Identify which cell holds the provided text, then report its (x, y) central coordinate. 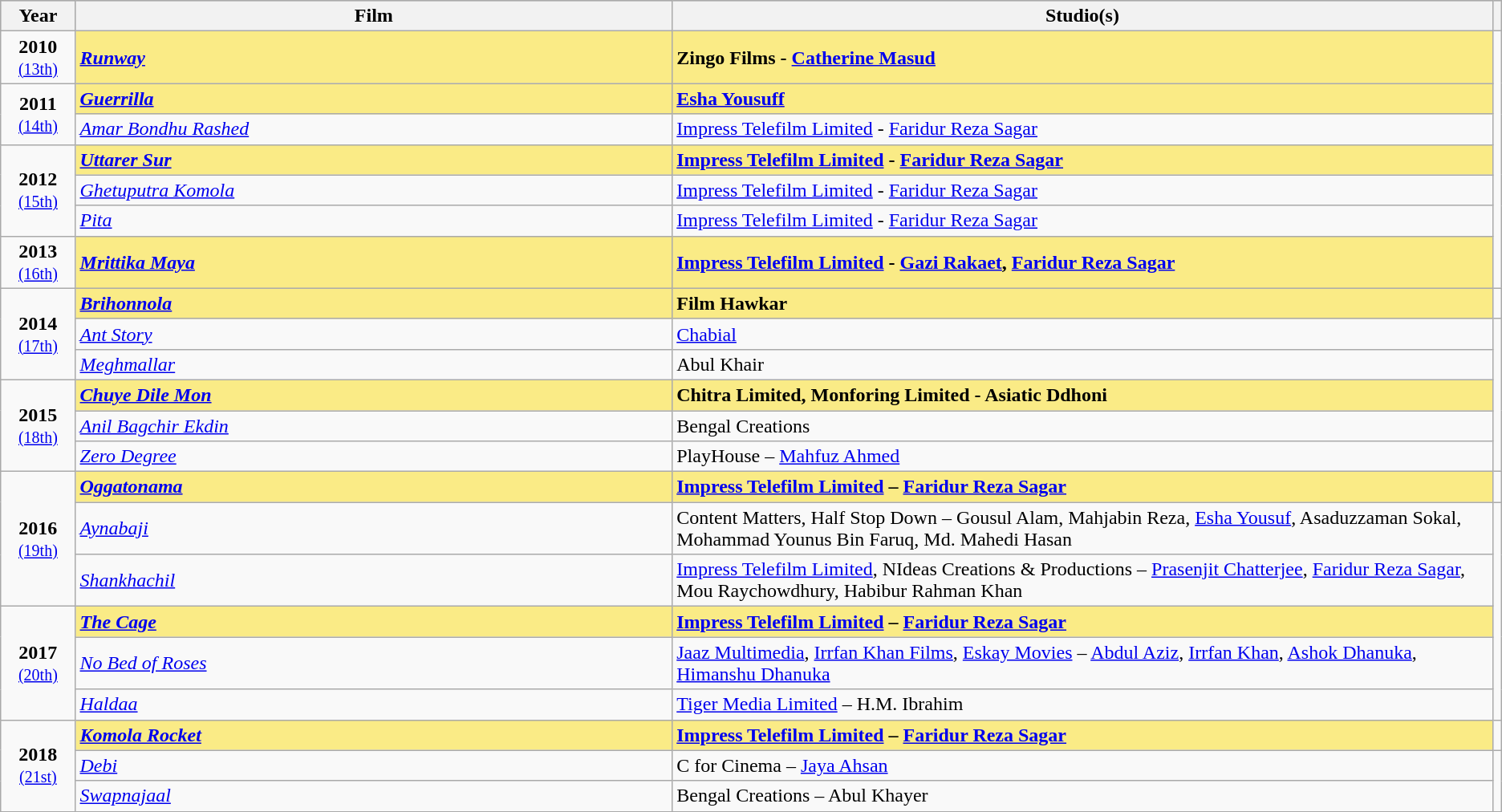
Esha Yousuff (1082, 99)
Chuye Dile Mon (374, 395)
2014 (17th) (39, 334)
Meghmallar (374, 364)
The Cage (374, 622)
Jaaz Multimedia, Irrfan Khan Films, Eskay Movies – Abdul Aziz, Irrfan Khan, Ashok Dhanuka, Himanshu Dhanuka (1082, 663)
2013(16th) (39, 262)
C for Cinema – Jaya Ahsan (1082, 765)
Zingo Films - Catherine Masud (1082, 58)
Bengal Creations – Abul Khayer (1082, 796)
Ghetuputra Komola (374, 190)
Oggatonama (374, 487)
Content Matters, Half Stop Down – Gousul Alam, Mahjabin Reza, Esha Yousuf, Asaduzzaman Sokal, Mohammad Younus Bin Faruq, Md. Mahedi Hasan (1082, 528)
Chabial (1082, 334)
Amar Bondhu Rashed (374, 129)
Brihonnola (374, 303)
Chitra Limited, Monforing Limited - Asiatic Ddhoni (1082, 395)
Aynabaji (374, 528)
Bengal Creations (1082, 426)
2018(21st) (39, 765)
No Bed of Roses (374, 663)
Year (39, 16)
Film (374, 16)
Film Hawkar (1082, 303)
Impress Telefilm Limited - Gazi Rakaet, Faridur Reza Sagar (1082, 262)
PlayHouse – Mahfuz Ahmed (1082, 457)
Komola Rocket (374, 735)
Mrittika Maya (374, 262)
Pita (374, 221)
Runway (374, 58)
2017(20th) (39, 663)
Anil Bagchir Ekdin (374, 426)
2015(18th) (39, 425)
Ant Story (374, 334)
Swapnajaal (374, 796)
Tiger Media Limited – H.M. Ibrahim (1082, 704)
Guerrilla (374, 99)
Abul Khair (1082, 364)
Shankhachil (374, 581)
Uttarer Sur (374, 160)
2016(19th) (39, 539)
2012(15th) (39, 190)
2010(13th) (39, 58)
2011(14th) (39, 114)
Impress Telefilm Limited, NIdeas Creations & Productions – Prasenjit Chatterjee, Faridur Reza Sagar, Mou Raychowdhury, Habibur Rahman Khan (1082, 581)
Zero Degree (374, 457)
Debi (374, 765)
Haldaa (374, 704)
Studio(s) (1082, 16)
